Detect which cell encompasses the target text, then output its [X, Y] center coordinate. 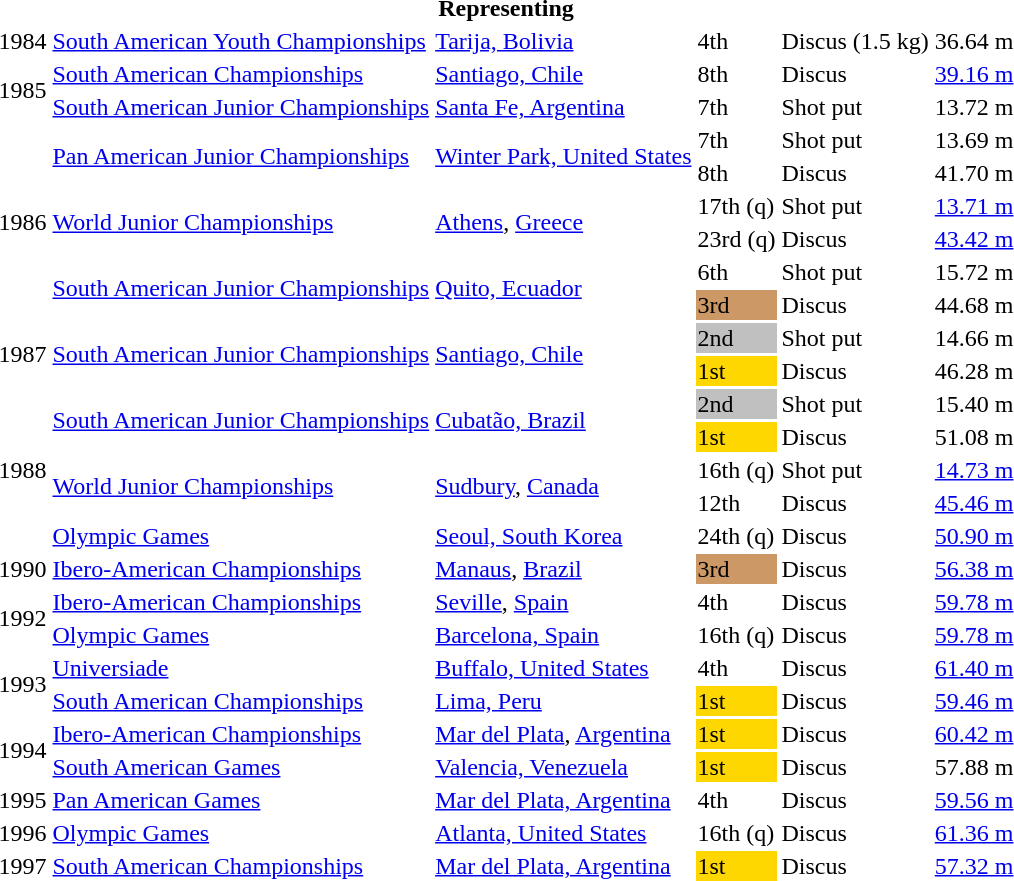
23rd (q) [736, 239]
Seville, Spain [564, 602]
Valencia, Venezuela [564, 767]
Athens, Greece [564, 222]
Universiade [241, 668]
Santa Fe, Argentina [564, 107]
Lima, Peru [564, 701]
17th (q) [736, 206]
Tarija, Bolivia [564, 41]
Sudbury, Canada [564, 486]
Discus (1.5 kg) [855, 41]
Buffalo, United States [564, 668]
24th (q) [736, 536]
South American Games [241, 767]
6th [736, 272]
Pan American Games [241, 800]
Manaus, Brazil [564, 569]
Seoul, South Korea [564, 536]
Barcelona, Spain [564, 635]
Atlanta, United States [564, 833]
Quito, Ecuador [564, 288]
Cubatão, Brazil [564, 420]
South American Youth Championships [241, 41]
Winter Park, United States [564, 156]
Pan American Junior Championships [241, 156]
12th [736, 503]
